Determine the [x, y] coordinate at the center of the cell enclosing the given text.  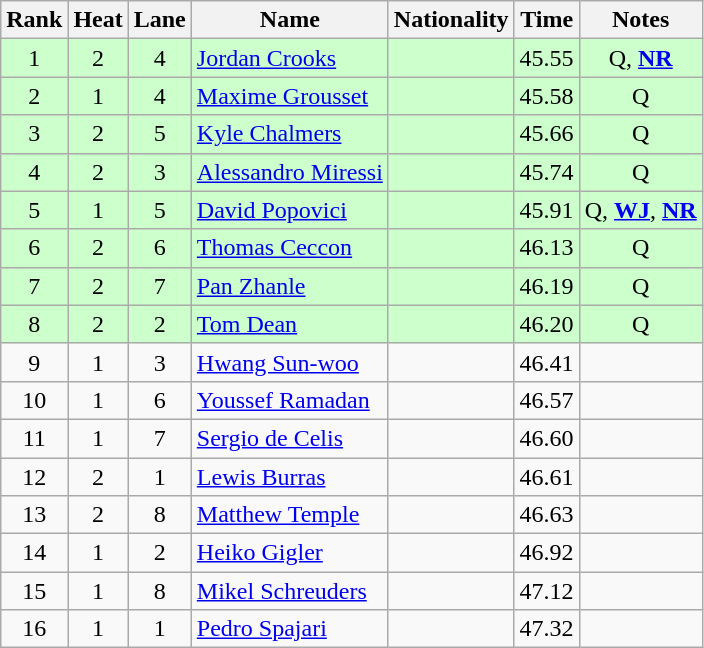
Lane [160, 20]
Tom Dean [290, 324]
10 [34, 400]
Time [546, 20]
Pedro Spajari [290, 629]
Mikel Schreuders [290, 591]
46.63 [546, 515]
Q, NR [640, 58]
Hwang Sun-woo [290, 362]
Thomas Ceccon [290, 248]
13 [34, 515]
46.13 [546, 248]
Youssef Ramadan [290, 400]
45.66 [546, 134]
Heat [98, 20]
46.20 [546, 324]
Pan Zhanle [290, 286]
45.55 [546, 58]
45.58 [546, 96]
47.32 [546, 629]
46.60 [546, 438]
45.74 [546, 172]
Kyle Chalmers [290, 134]
Maxime Grousset [290, 96]
46.19 [546, 286]
Lewis Burras [290, 477]
Sergio de Celis [290, 438]
Notes [640, 20]
15 [34, 591]
David Popovici [290, 210]
46.41 [546, 362]
46.92 [546, 553]
Rank [34, 20]
47.12 [546, 591]
Alessandro Miressi [290, 172]
9 [34, 362]
12 [34, 477]
11 [34, 438]
Matthew Temple [290, 515]
Heiko Gigler [290, 553]
45.91 [546, 210]
Jordan Crooks [290, 58]
14 [34, 553]
Nationality [451, 20]
Q, WJ, NR [640, 210]
Name [290, 20]
46.57 [546, 400]
16 [34, 629]
46.61 [546, 477]
